For the text-containing cell, return its midpoint in [x, y] coordinate format. 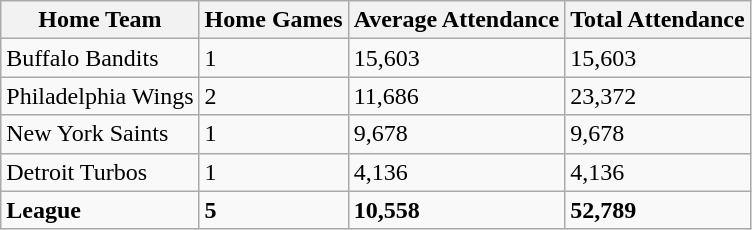
2 [274, 96]
Home Games [274, 20]
23,372 [658, 96]
Total Attendance [658, 20]
Philadelphia Wings [100, 96]
5 [274, 210]
Detroit Turbos [100, 172]
League [100, 210]
Average Attendance [456, 20]
11,686 [456, 96]
10,558 [456, 210]
Buffalo Bandits [100, 58]
Home Team [100, 20]
New York Saints [100, 134]
52,789 [658, 210]
